Provide the (X, Y) coordinate of the cell's center where the given text is located.  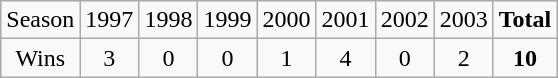
2002 (404, 20)
Total (525, 20)
1999 (228, 20)
2001 (346, 20)
4 (346, 58)
2 (464, 58)
3 (110, 58)
Season (40, 20)
2000 (286, 20)
2003 (464, 20)
1997 (110, 20)
10 (525, 58)
Wins (40, 58)
1998 (168, 20)
1 (286, 58)
